Output the [x, y] coordinate of the center of the cell containing the given text.  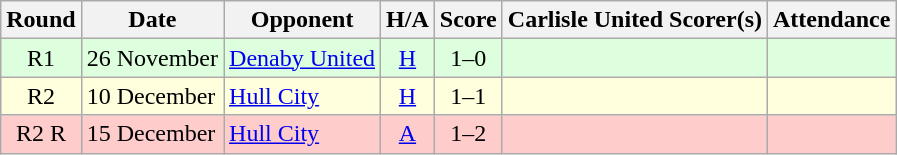
Carlisle United Scorer(s) [634, 20]
10 December [152, 96]
Denaby United [302, 58]
Round [41, 20]
Opponent [302, 20]
R2 [41, 96]
R2 R [41, 134]
R1 [41, 58]
1–0 [468, 58]
Attendance [832, 20]
H/A [408, 20]
15 December [152, 134]
1–2 [468, 134]
Score [468, 20]
26 November [152, 58]
A [408, 134]
1–1 [468, 96]
Date [152, 20]
